Determine the (x, y) coordinate at the center of the cell enclosing the given text.  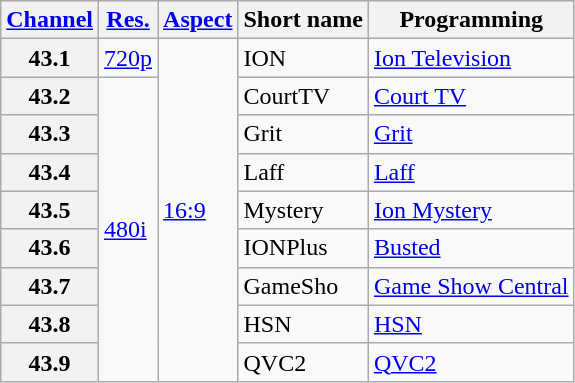
Busted (471, 248)
GameSho (303, 286)
Game Show Central (471, 286)
Ion Mystery (471, 210)
CourtTV (303, 96)
Short name (303, 20)
16:9 (198, 210)
ION (303, 58)
Aspect (198, 20)
Channel (50, 20)
43.3 (50, 134)
43.8 (50, 324)
Programming (471, 20)
43.7 (50, 286)
720p (128, 58)
43.2 (50, 96)
43.1 (50, 58)
43.5 (50, 210)
Court TV (471, 96)
Res. (128, 20)
480i (128, 229)
Ion Television (471, 58)
43.6 (50, 248)
43.9 (50, 362)
IONPlus (303, 248)
Mystery (303, 210)
43.4 (50, 172)
